Capture the cell that displays the provided text and extract its [X, Y] central coordinate. 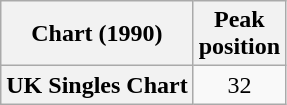
Chart (1990) [97, 34]
UK Singles Chart [97, 85]
Peakposition [239, 34]
32 [239, 85]
